Return [x, y] of the center of cell containing provided text 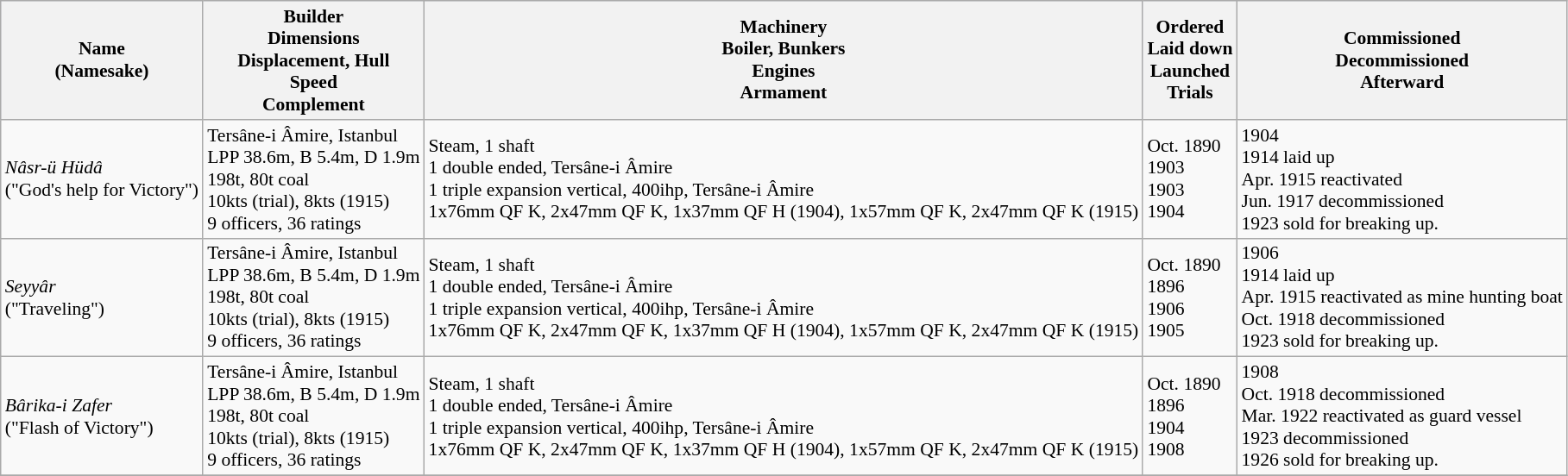
Bârika-i Zafer("Flash of Victory") [102, 416]
1908Oct. 1918 decommissionedMar. 1922 reactivated as guard vessel1923 decommissioned1926 sold for breaking up. [1401, 416]
Oct. 1890189619061905 [1189, 297]
Nâsr-ü Hüdâ("God's help for Victory") [102, 179]
Name(Namesake) [102, 60]
OrderedLaid downLaunchedTrials [1189, 60]
Oct. 1890190319031904 [1189, 179]
CommissionedDecommissionedAfterward [1401, 60]
Seyyâr("Traveling") [102, 297]
BuilderDimensionsDisplacement, HullSpeedComplement [313, 60]
Oct. 1890189619041908 [1189, 416]
19061914 laid upApr. 1915 reactivated as mine hunting boatOct. 1918 decommissioned1923 sold for breaking up. [1401, 297]
19041914 laid upApr. 1915 reactivatedJun. 1917 decommissioned1923 sold for breaking up. [1401, 179]
MachineryBoiler, BunkersEnginesArmament [784, 60]
